Search for the cell housing the specified text and yield its [X, Y] center coordinate. 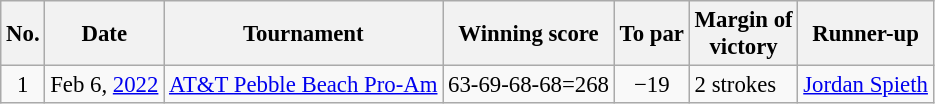
−19 [652, 85]
2 strokes [744, 85]
Runner-up [866, 34]
1 [23, 85]
Margin ofvictory [744, 34]
Tournament [304, 34]
Date [104, 34]
Winning score [529, 34]
Jordan Spieth [866, 85]
No. [23, 34]
AT&T Pebble Beach Pro-Am [304, 85]
Feb 6, 2022 [104, 85]
To par [652, 34]
63-69-68-68=268 [529, 85]
